Pinpoint the cell where the given text exists, returning its (x, y) midpoint coordinate. 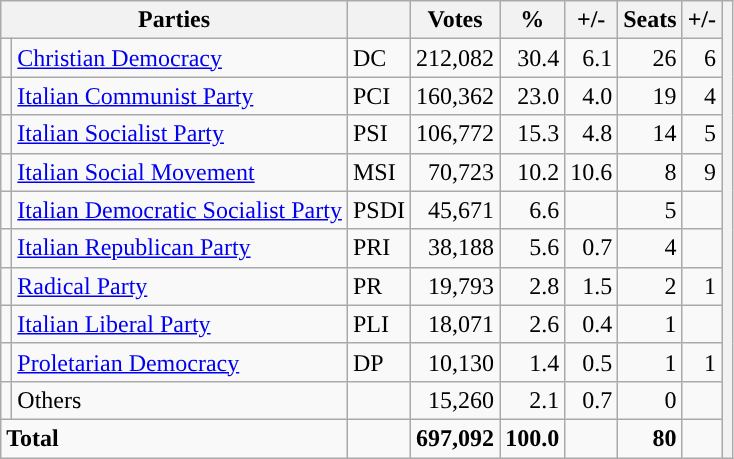
4.0 (592, 96)
10,130 (456, 362)
Parties (174, 20)
19 (650, 96)
1.4 (532, 362)
PCI (378, 96)
0.4 (592, 324)
PRI (378, 248)
23.0 (532, 96)
30.4 (532, 58)
DP (378, 362)
9 (702, 172)
Others (180, 400)
Christian Democracy (180, 58)
0.5 (592, 362)
19,793 (456, 286)
5.6 (532, 248)
PR (378, 286)
DC (378, 58)
PSDI (378, 210)
6.1 (592, 58)
100.0 (532, 438)
Italian Republican Party (180, 248)
MSI (378, 172)
Total (174, 438)
6 (702, 58)
10.6 (592, 172)
Italian Social Movement (180, 172)
% (532, 20)
26 (650, 58)
Italian Socialist Party (180, 134)
70,723 (456, 172)
18,071 (456, 324)
15,260 (456, 400)
45,671 (456, 210)
14 (650, 134)
Italian Liberal Party (180, 324)
Radical Party (180, 286)
106,772 (456, 134)
Proletarian Democracy (180, 362)
6.6 (532, 210)
2.6 (532, 324)
2.8 (532, 286)
2 (650, 286)
Votes (456, 20)
15.3 (532, 134)
38,188 (456, 248)
4.8 (592, 134)
PSI (378, 134)
697,092 (456, 438)
2.1 (532, 400)
Seats (650, 20)
160,362 (456, 96)
212,082 (456, 58)
Italian Democratic Socialist Party (180, 210)
Italian Communist Party (180, 96)
PLI (378, 324)
0 (650, 400)
1.5 (592, 286)
8 (650, 172)
10.2 (532, 172)
80 (650, 438)
